Output the [x, y] coordinate of the center of the cell containing the given text.  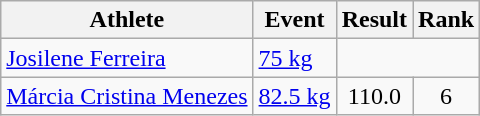
75 kg [294, 58]
Rank [446, 20]
110.0 [374, 96]
82.5 kg [294, 96]
6 [446, 96]
Event [294, 20]
Josilene Ferreira [127, 58]
Márcia Cristina Menezes [127, 96]
Athlete [127, 20]
Result [374, 20]
